Detect which cell encompasses the target text, then output its [X, Y] center coordinate. 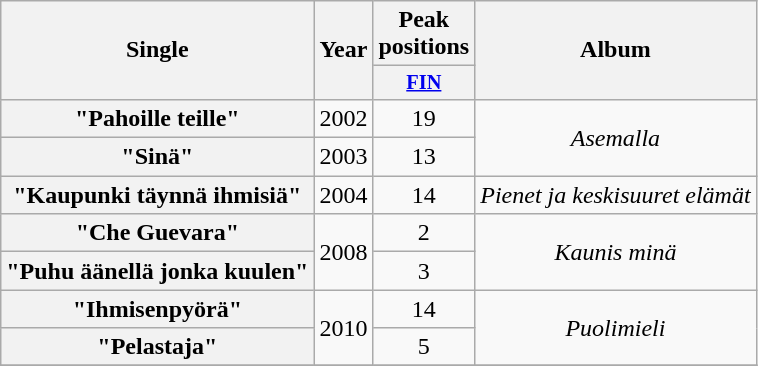
FIN [424, 83]
Pienet ja keskisuuret elämät [616, 195]
2004 [344, 195]
2003 [344, 157]
5 [424, 347]
Peak positions [424, 34]
"Sinä" [158, 157]
"Puhu äänellä jonka kuulen" [158, 271]
Asemalla [616, 137]
13 [424, 157]
"Pahoille teille" [158, 118]
"Pelastaja" [158, 347]
Puolimieli [616, 328]
Kaunis minä [616, 252]
19 [424, 118]
Single [158, 50]
"Kaupunki täynnä ihmisiä" [158, 195]
3 [424, 271]
2002 [344, 118]
"Che Guevara" [158, 233]
2010 [344, 328]
2008 [344, 252]
"Ihmisenpyörä" [158, 309]
Album [616, 50]
Year [344, 50]
2 [424, 233]
